Extract the [X, Y] coordinate from the center of the cell holding the provided text.  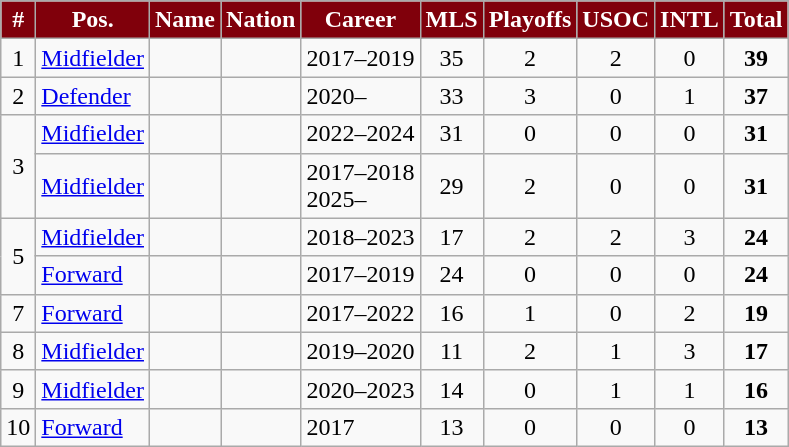
5 [18, 256]
2020– [360, 96]
USOC [616, 20]
Defender [93, 96]
2020–2023 [360, 389]
11 [452, 351]
# [18, 20]
35 [452, 58]
10 [18, 427]
Pos. [93, 20]
2017 [360, 427]
33 [452, 96]
Nation [261, 20]
19 [756, 313]
MLS [452, 20]
Name [186, 20]
39 [756, 58]
2018–2023 [360, 237]
Career [360, 20]
8 [18, 351]
29 [452, 186]
14 [452, 389]
2017–20182025– [360, 186]
2022–2024 [360, 134]
37 [756, 96]
Playoffs [530, 20]
2019–2020 [360, 351]
2017–2022 [360, 313]
INTL [690, 20]
9 [18, 389]
7 [18, 313]
Total [756, 20]
